Capture the cell that displays the provided text and extract its (x, y) central coordinate. 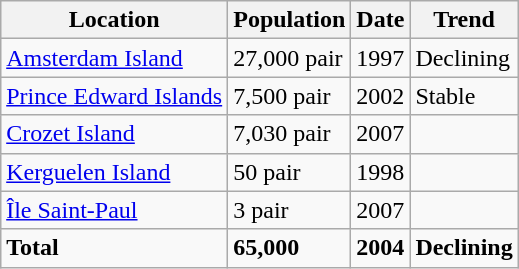
Kerguelen Island (114, 172)
27,000 pair (290, 58)
65,000 (290, 248)
Location (114, 20)
Île Saint-Paul (114, 210)
Stable (464, 96)
2004 (380, 248)
2002 (380, 96)
1998 (380, 172)
Population (290, 20)
Amsterdam Island (114, 58)
Trend (464, 20)
3 pair (290, 210)
50 pair (290, 172)
Total (114, 248)
7,500 pair (290, 96)
Crozet Island (114, 134)
Prince Edward Islands (114, 96)
1997 (380, 58)
Date (380, 20)
7,030 pair (290, 134)
